Locate the cell with the specified text and output its (X, Y) center coordinate. 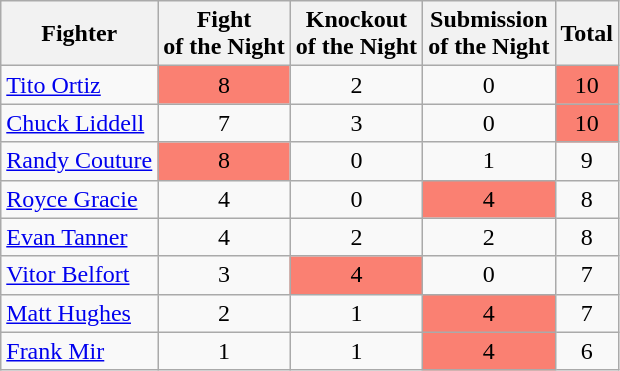
Total (587, 34)
Matt Hughes (80, 313)
Royce Gracie (80, 199)
Fighter (80, 34)
Frank Mir (80, 351)
Evan Tanner (80, 237)
Fightof the Night (224, 34)
Submissionof the Night (489, 34)
Tito Ortiz (80, 85)
Chuck Liddell (80, 123)
9 (587, 161)
Knockoutof the Night (356, 34)
Randy Couture (80, 161)
6 (587, 351)
Vitor Belfort (80, 275)
